Extract the [x, y] coordinate from the center of the cell holding the provided text.  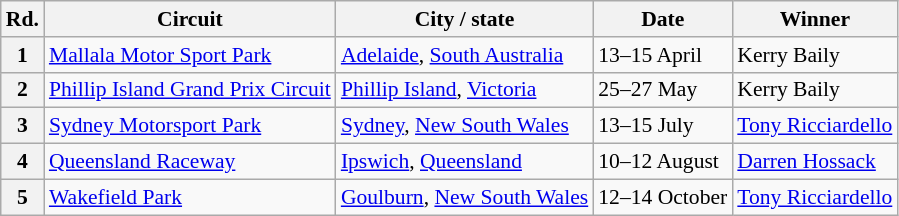
Sydney Motorsport Park [190, 126]
Wakefield Park [190, 197]
13–15 July [662, 126]
Sydney, New South Wales [464, 126]
City / state [464, 19]
Goulburn, New South Wales [464, 197]
Phillip Island Grand Prix Circuit [190, 90]
Darren Hossack [814, 162]
Mallala Motor Sport Park [190, 55]
13–15 April [662, 55]
Queensland Raceway [190, 162]
12–14 October [662, 197]
Phillip Island, Victoria [464, 90]
Circuit [190, 19]
5 [22, 197]
2 [22, 90]
3 [22, 126]
4 [22, 162]
Rd. [22, 19]
Winner [814, 19]
Ipswich, Queensland [464, 162]
1 [22, 55]
Adelaide, South Australia [464, 55]
10–12 August [662, 162]
Date [662, 19]
25–27 May [662, 90]
